Pinpoint the cell where the given text exists, returning its [X, Y] midpoint coordinate. 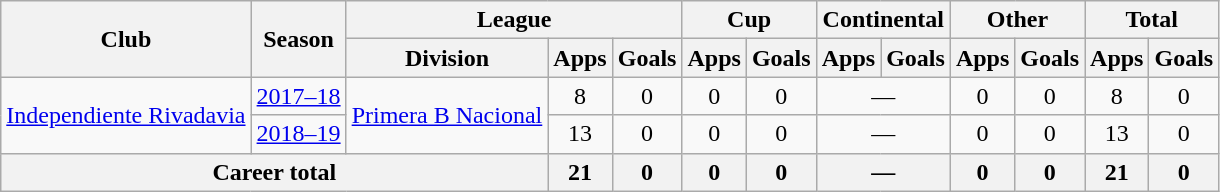
Independiente Rivadavia [126, 115]
Career total [274, 172]
2018–19 [298, 134]
League [514, 20]
Club [126, 39]
Primera B Nacional [447, 115]
Other [1017, 20]
2017–18 [298, 96]
Total [1152, 20]
Season [298, 39]
Division [447, 58]
Cup [749, 20]
Continental [883, 20]
